Pinpoint the cell where the given text exists, returning its [X, Y] midpoint coordinate. 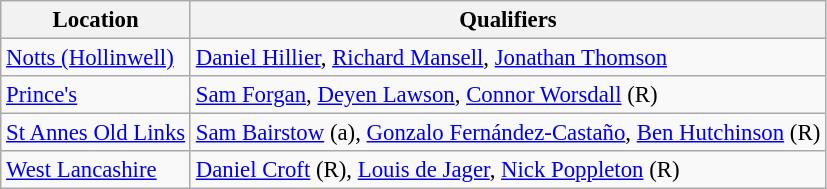
West Lancashire [96, 170]
Prince's [96, 95]
St Annes Old Links [96, 133]
Daniel Hillier, Richard Mansell, Jonathan Thomson [508, 58]
Qualifiers [508, 20]
Sam Bairstow (a), Gonzalo Fernández-Castaño, Ben Hutchinson (R) [508, 133]
Notts (Hollinwell) [96, 58]
Daniel Croft (R), Louis de Jager, Nick Poppleton (R) [508, 170]
Sam Forgan, Deyen Lawson, Connor Worsdall (R) [508, 95]
Location [96, 20]
